From the cell containing the given text, extract its center point as [x, y] coordinate. 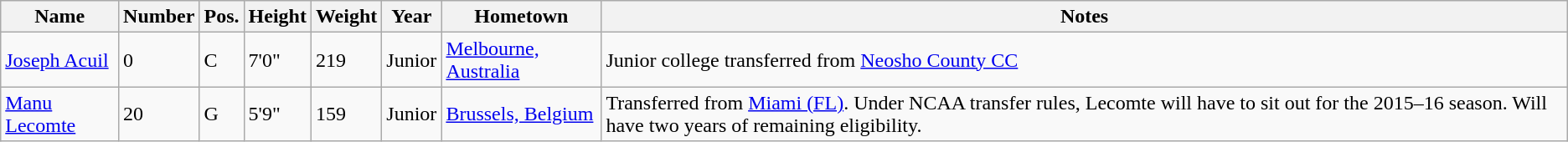
G [221, 114]
Weight [346, 17]
7'0" [277, 60]
C [221, 60]
Joseph Acuil [60, 60]
Hometown [521, 17]
Number [159, 17]
Junior college transferred from Neosho County CC [1084, 60]
219 [346, 60]
Manu Lecomte [60, 114]
Name [60, 17]
5'9" [277, 114]
0 [159, 60]
Height [277, 17]
Brussels, Belgium [521, 114]
Year [412, 17]
20 [159, 114]
Melbourne, Australia [521, 60]
Notes [1084, 17]
Pos. [221, 17]
159 [346, 114]
